Return the (x, y) coordinate for the center point of the cell that contains the specified text.  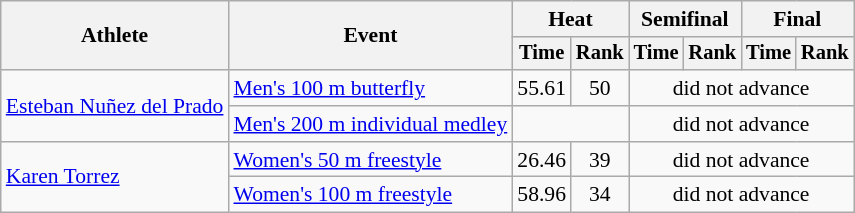
Heat (570, 19)
50 (600, 88)
Men's 200 m individual medley (370, 124)
Esteban Nuñez del Prado (115, 106)
Athlete (115, 36)
39 (600, 160)
Event (370, 36)
34 (600, 195)
Men's 100 m butterfly (370, 88)
Women's 100 m freestyle (370, 195)
Women's 50 m freestyle (370, 160)
26.46 (542, 160)
Karen Torrez (115, 178)
Final (797, 19)
58.96 (542, 195)
55.61 (542, 88)
Semifinal (685, 19)
